Provide the (X, Y) coordinate of the cell's center where the given text is located.  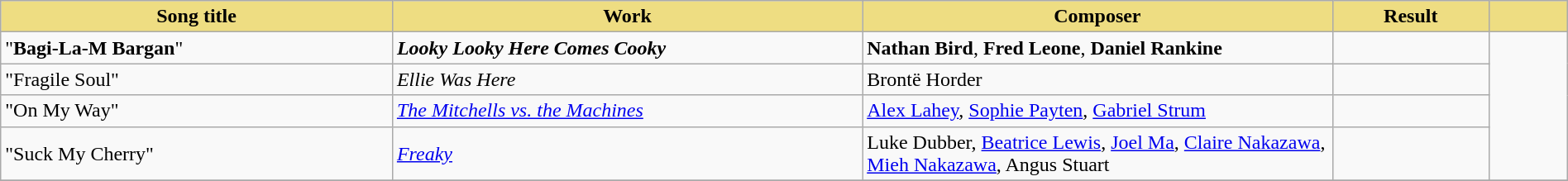
Composer (1097, 17)
"Fragile Soul" (197, 79)
Looky Looky Here Comes Cooky (627, 48)
Song title (197, 17)
"On My Way" (197, 111)
Luke Dubber, Beatrice Lewis, Joel Ma, Claire Nakazawa, Mieh Nakazawa, Angus Stuart (1097, 154)
Result (1411, 17)
Freaky (627, 154)
Work (627, 17)
"Suck My Cherry" (197, 154)
Nathan Bird, Fred Leone, Daniel Rankine (1097, 48)
Ellie Was Here (627, 79)
Alex Lahey, Sophie Payten, Gabriel Strum (1097, 111)
"Bagi-La-M Bargan" (197, 48)
The Mitchells vs. the Machines (627, 111)
Brontë Horder (1097, 79)
